Return [X, Y] of the center of cell containing provided text 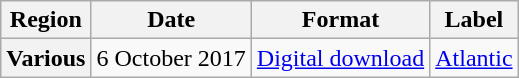
Atlantic [474, 58]
6 October 2017 [171, 58]
Digital download [340, 58]
Format [340, 20]
Date [171, 20]
Region [46, 20]
Label [474, 20]
Various [46, 58]
